Output the (x, y) coordinate of the center of the cell containing the given text.  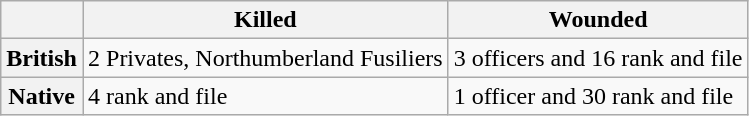
4 rank and file (265, 96)
Killed (265, 20)
2 Privates, Northumberland Fusiliers (265, 58)
Wounded (598, 20)
Native (42, 96)
British (42, 58)
3 officers and 16 rank and file (598, 58)
1 officer and 30 rank and file (598, 96)
